Return [x, y] of the center of cell containing provided text 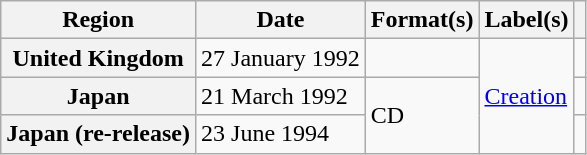
Japan [98, 96]
United Kingdom [98, 58]
Creation [526, 96]
Region [98, 20]
Japan (re-release) [98, 134]
Date [281, 20]
Label(s) [526, 20]
27 January 1992 [281, 58]
21 March 1992 [281, 96]
23 June 1994 [281, 134]
CD [422, 115]
Format(s) [422, 20]
